From the cell containing the given text, extract its center point as [x, y] coordinate. 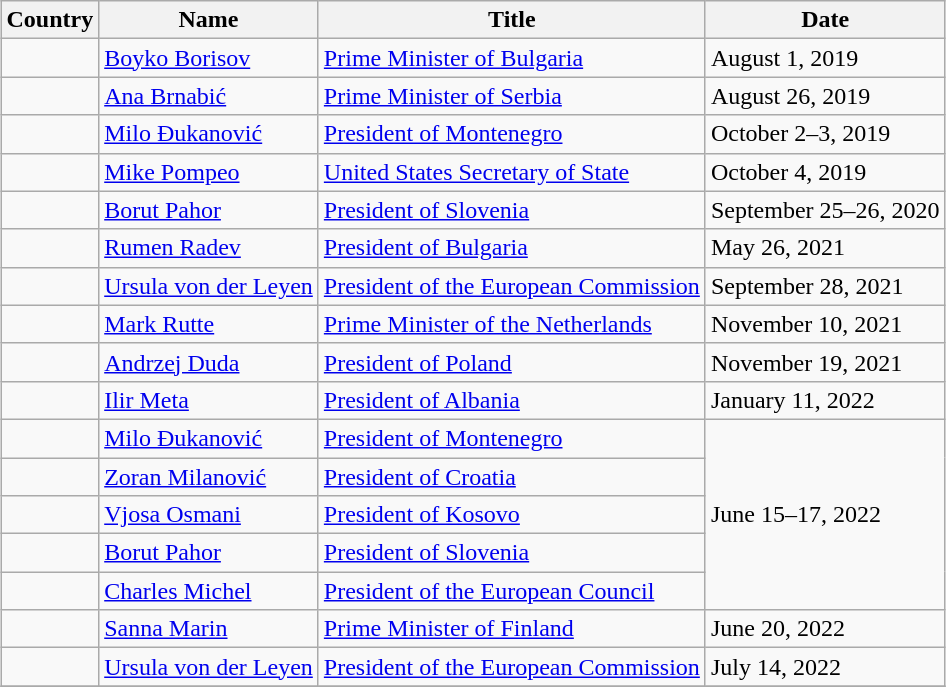
President of Kosovo [512, 515]
Sanna Marin [209, 629]
November 19, 2021 [825, 362]
Mike Pompeo [209, 172]
Title [512, 20]
November 10, 2021 [825, 324]
Charles Michel [209, 591]
President of Albania [512, 400]
United States Secretary of State [512, 172]
January 11, 2022 [825, 400]
President of Poland [512, 362]
President of Croatia [512, 477]
Rumen Radev [209, 248]
June 20, 2022 [825, 629]
Ana Brnabić [209, 96]
September 25–26, 2020 [825, 210]
Mark Rutte [209, 324]
Prime Minister of Serbia [512, 96]
Boyko Borisov [209, 58]
October 2–3, 2019 [825, 134]
May 26, 2021 [825, 248]
Prime Minister of the Netherlands [512, 324]
Vjosa Osmani [209, 515]
June 15–17, 2022 [825, 514]
President of the European Council [512, 591]
Prime Minister of Finland [512, 629]
Date [825, 20]
August 26, 2019 [825, 96]
October 4, 2019 [825, 172]
September 28, 2021 [825, 286]
Name [209, 20]
Zoran Milanović [209, 477]
Ilir Meta [209, 400]
Country [50, 20]
President of Bulgaria [512, 248]
August 1, 2019 [825, 58]
Prime Minister of Bulgaria [512, 58]
July 14, 2022 [825, 667]
Andrzej Duda [209, 362]
